Determine the (x, y) coordinate at the center of the cell enclosing the given text.  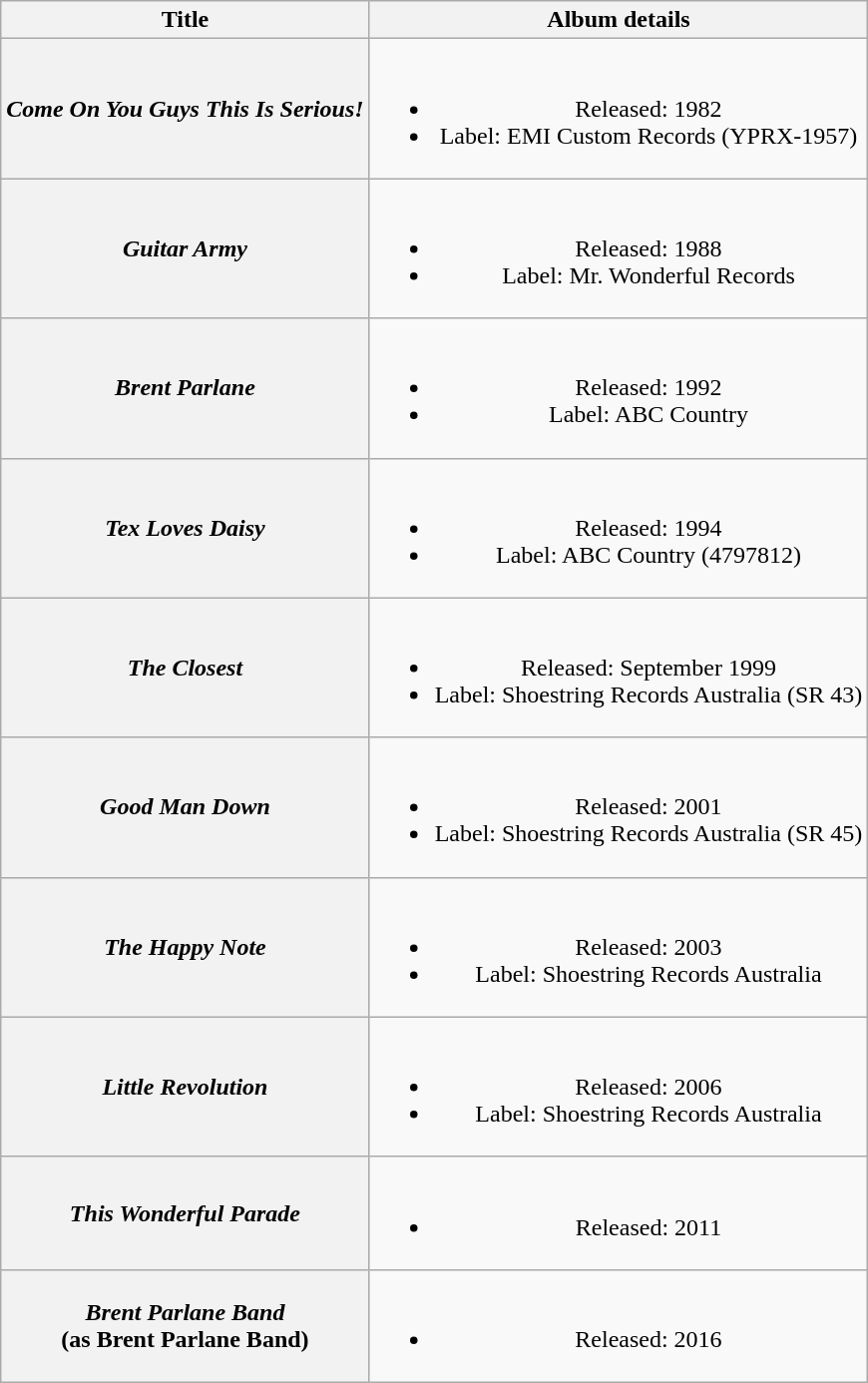
Released: September 1999Label: Shoestring Records Australia (SR 43) (619, 668)
Brent Parlane (186, 388)
Released: 2011 (619, 1213)
Brent Parlane Band (as Brent Parlane Band) (186, 1325)
Released: 1988Label: Mr. Wonderful Records (619, 248)
This Wonderful Parade (186, 1213)
Released: 1982Label: EMI Custom Records (YPRX-1957) (619, 109)
Released: 1992Label: ABC Country (619, 388)
Released: 2016 (619, 1325)
Released: 2006Label: Shoestring Records Australia (619, 1087)
Released: 2003Label: Shoestring Records Australia (619, 947)
Title (186, 20)
Come On You Guys This Is Serious! (186, 109)
Album details (619, 20)
The Happy Note (186, 947)
Released: 2001Label: Shoestring Records Australia (SR 45) (619, 807)
Tex Loves Daisy (186, 528)
Good Man Down (186, 807)
Released: 1994Label: ABC Country (4797812) (619, 528)
Guitar Army (186, 248)
The Closest (186, 668)
Little Revolution (186, 1087)
